Detect which cell encompasses the target text, then output its (X, Y) center coordinate. 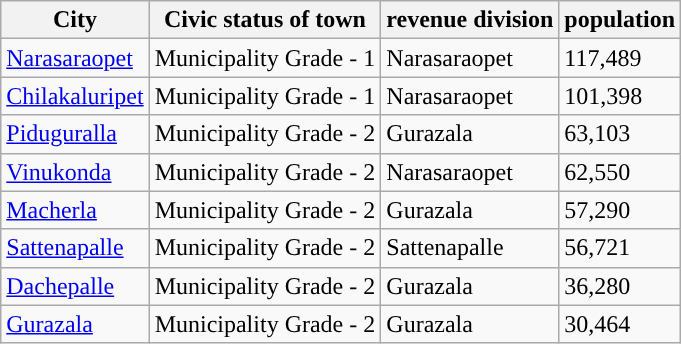
Vinukonda (75, 172)
City (75, 20)
62,550 (620, 172)
Chilakaluripet (75, 96)
63,103 (620, 134)
57,290 (620, 210)
101,398 (620, 96)
117,489 (620, 58)
Piduguralla (75, 134)
56,721 (620, 248)
Macherla (75, 210)
population (620, 20)
Dachepalle (75, 286)
30,464 (620, 324)
36,280 (620, 286)
revenue division (470, 20)
Civic status of town (265, 20)
